Search for the cell housing the specified text and yield its (X, Y) center coordinate. 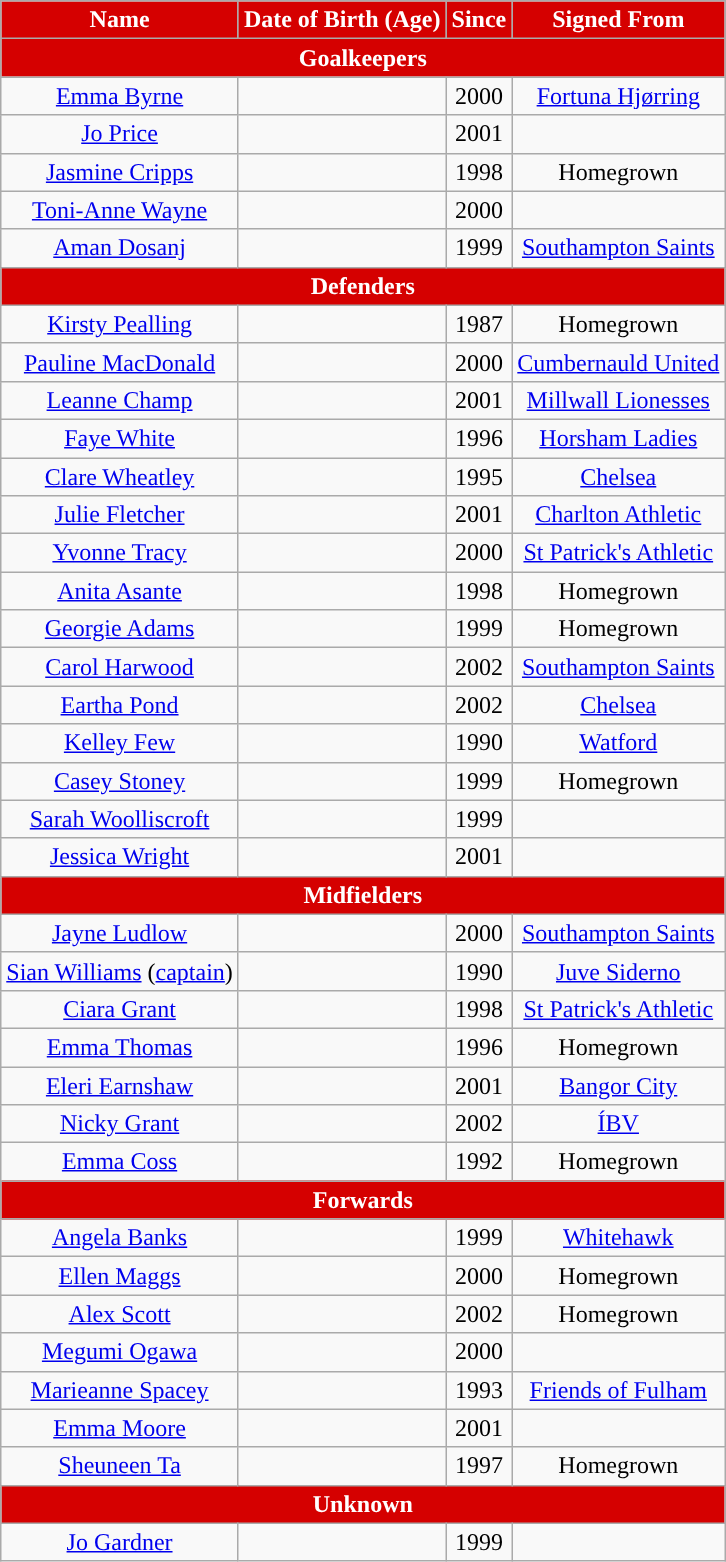
Emma Moore (120, 1428)
Name (120, 20)
Anita Asante (120, 591)
Sian Williams (captain) (120, 971)
Watford (618, 743)
Angela Banks (120, 1238)
Carol Harwood (120, 667)
Casey Stoney (120, 781)
Leanne Champ (120, 400)
Yvonne Tracy (120, 553)
Since (479, 20)
Marieanne Spacey (120, 1390)
Julie Fletcher (120, 515)
1992 (479, 1162)
Jasmine Cripps (120, 172)
1987 (479, 324)
Signed From (618, 20)
Friends of Fulham (618, 1390)
Pauline MacDonald (120, 362)
Aman Dosanj (120, 248)
Megumi Ogawa (120, 1352)
Jo Gardner (120, 1542)
Bangor City (618, 1085)
1995 (479, 477)
Date of Birth (Age) (342, 20)
Defenders (363, 286)
1993 (479, 1390)
Jo Price (120, 134)
Kirsty Pealling (120, 324)
Faye White (120, 438)
Horsham Ladies (618, 438)
Jessica Wright (120, 857)
Goalkeepers (363, 58)
Forwards (363, 1200)
ÍBV (618, 1124)
Jayne Ludlow (120, 933)
Unknown (363, 1504)
Kelley Few (120, 743)
Millwall Lionesses (618, 400)
Sarah Woolliscroft (120, 819)
Juve Siderno (618, 971)
Nicky Grant (120, 1124)
Eartha Pond (120, 705)
Emma Thomas (120, 1047)
Clare Wheatley (120, 477)
Eleri Earnshaw (120, 1085)
Charlton Athletic (618, 515)
Midfielders (363, 895)
Fortuna Hjørring (618, 96)
Emma Coss (120, 1162)
Cumbernauld United (618, 362)
1997 (479, 1466)
Sheuneen Ta (120, 1466)
Alex Scott (120, 1314)
Whitehawk (618, 1238)
Georgie Adams (120, 629)
Ellen Maggs (120, 1276)
Ciara Grant (120, 1009)
Emma Byrne (120, 96)
Toni-Anne Wayne (120, 210)
